Extract the [x, y] coordinate from the center of the cell holding the provided text.  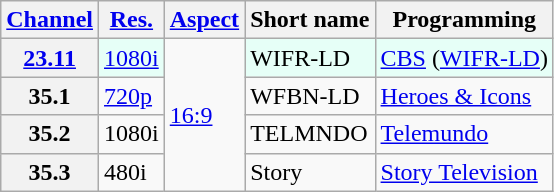
720p [132, 96]
Aspect [204, 20]
Programming [464, 20]
Heroes & Icons [464, 96]
23.11 [50, 58]
CBS (WIFR-LD) [464, 58]
WFBN-LD [310, 96]
480i [132, 172]
Short name [310, 20]
TELMNDO [310, 134]
Res. [132, 20]
35.3 [50, 172]
35.1 [50, 96]
16:9 [204, 115]
35.2 [50, 134]
WIFR-LD [310, 58]
Telemundo [464, 134]
Channel [50, 20]
Story Television [464, 172]
Story [310, 172]
